Search for the cell housing the specified text and yield its [x, y] center coordinate. 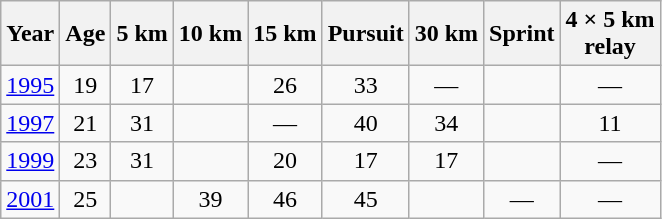
23 [86, 161]
40 [366, 123]
46 [285, 199]
30 km [446, 34]
1995 [30, 85]
11 [610, 123]
45 [366, 199]
34 [446, 123]
15 km [285, 34]
4 × 5 kmrelay [610, 34]
5 km [142, 34]
39 [210, 199]
Pursuit [366, 34]
26 [285, 85]
Age [86, 34]
1997 [30, 123]
Sprint [522, 34]
10 km [210, 34]
33 [366, 85]
25 [86, 199]
21 [86, 123]
2001 [30, 199]
Year [30, 34]
19 [86, 85]
1999 [30, 161]
20 [285, 161]
